Search for the cell housing the specified text and yield its (x, y) center coordinate. 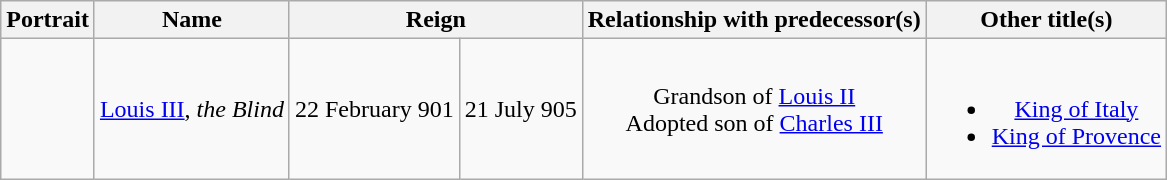
21 July 905 (520, 109)
22 February 901 (374, 109)
Louis III, the Blind (192, 109)
Other title(s) (1046, 20)
Portrait (48, 20)
Name (192, 20)
King of ItalyKing of Provence (1046, 109)
Relationship with predecessor(s) (754, 20)
Reign (436, 20)
Grandson of Louis IIAdopted son of Charles III (754, 109)
